For the text-containing cell, return its midpoint in (x, y) coordinate format. 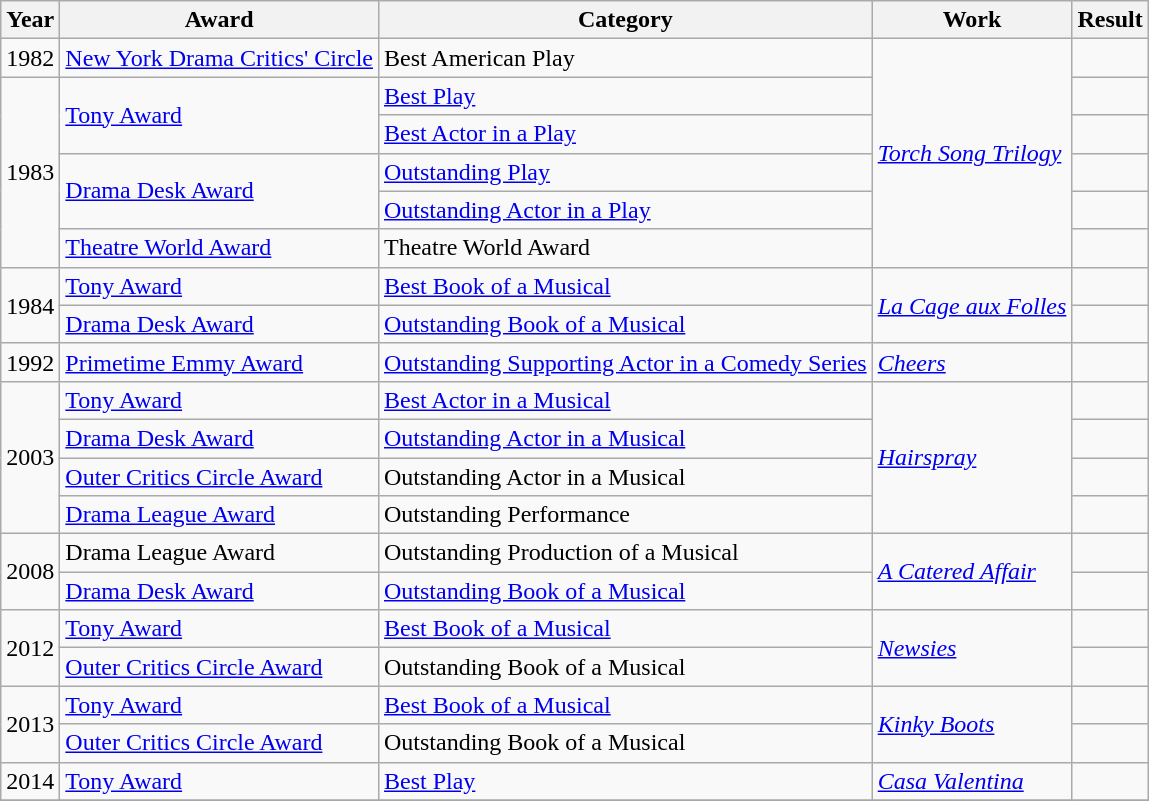
1992 (30, 362)
Outstanding Actor in a Play (625, 210)
2012 (30, 648)
Outstanding Production of a Musical (625, 553)
Outstanding Supporting Actor in a Comedy Series (625, 362)
Cheers (972, 362)
Kinky Boots (972, 724)
2003 (30, 457)
Award (220, 20)
Outstanding Performance (625, 515)
2008 (30, 572)
Primetime Emmy Award (220, 362)
1983 (30, 172)
Newsies (972, 648)
2014 (30, 781)
La Cage aux Folles (972, 305)
Best Actor in a Musical (625, 400)
Result (1110, 20)
Year (30, 20)
2013 (30, 724)
A Catered Affair (972, 572)
1984 (30, 305)
Work (972, 20)
Hairspray (972, 457)
Best Actor in a Play (625, 134)
New York Drama Critics' Circle (220, 58)
Outstanding Play (625, 172)
Category (625, 20)
Best American Play (625, 58)
Casa Valentina (972, 781)
Torch Song Trilogy (972, 153)
1982 (30, 58)
